Capture the cell that displays the provided text and extract its (X, Y) central coordinate. 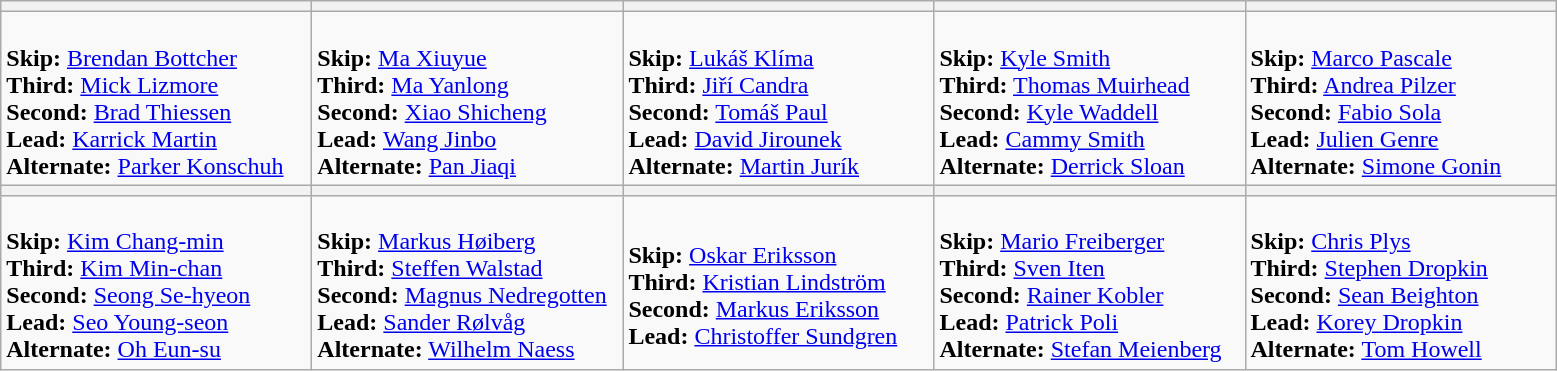
Skip: Lukáš Klíma Third: Jiří Candra Second: Tomáš Paul Lead: David Jirounek Alternate: Martin Jurík (778, 98)
Skip: Kyle Smith Third: Thomas Muirhead Second: Kyle Waddell Lead: Cammy Smith Alternate: Derrick Sloan (1090, 98)
Skip: Mario Freiberger Third: Sven Iten Second: Rainer Kobler Lead: Patrick Poli Alternate: Stefan Meienberg (1090, 282)
Skip: Kim Chang-min Third: Kim Min-chan Second: Seong Se-hyeon Lead: Seo Young-seon Alternate: Oh Eun-su (156, 282)
Skip: Brendan Bottcher Third: Mick Lizmore Second: Brad Thiessen Lead: Karrick Martin Alternate: Parker Konschuh (156, 98)
Skip: Chris Plys Third: Stephen Dropkin Second: Sean Beighton Lead: Korey Dropkin Alternate: Tom Howell (1400, 282)
Skip: Oskar Eriksson Third: Kristian Lindström Second: Markus Eriksson Lead: Christoffer Sundgren (778, 282)
Skip: Markus Høiberg Third: Steffen Walstad Second: Magnus Nedregotten Lead: Sander Rølvåg Alternate: Wilhelm Naess (468, 282)
Skip: Marco Pascale Third: Andrea Pilzer Second: Fabio Sola Lead: Julien Genre Alternate: Simone Gonin (1400, 98)
Skip: Ma Xiuyue Third: Ma Yanlong Second: Xiao Shicheng Lead: Wang Jinbo Alternate: Pan Jiaqi (468, 98)
